Identify which cell holds the provided text, then report its (x, y) central coordinate. 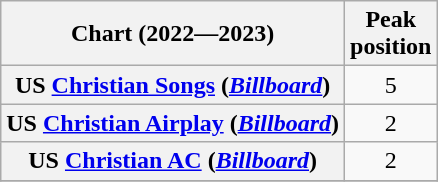
US Christian Songs (Billboard) (173, 85)
US Christian AC (Billboard) (173, 161)
Chart (2022—2023) (173, 34)
5 (391, 85)
Peakposition (391, 34)
US Christian Airplay (Billboard) (173, 123)
